Find where the given text appears and provide that cell's center as (X, Y) coordinate. 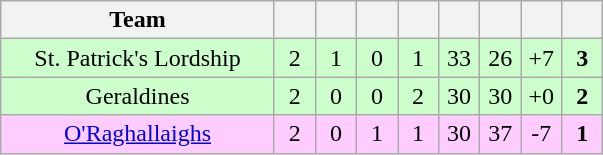
O'Raghallaighs (138, 134)
33 (460, 58)
37 (500, 134)
St. Patrick's Lordship (138, 58)
+0 (542, 96)
Team (138, 20)
Geraldines (138, 96)
3 (582, 58)
-7 (542, 134)
26 (500, 58)
+7 (542, 58)
